From the cell containing the given text, extract its center point as (X, Y) coordinate. 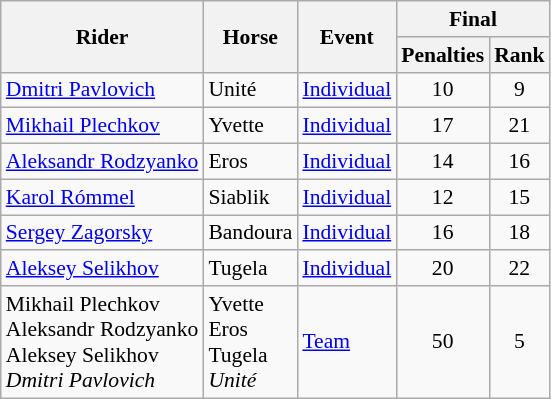
Horse (250, 36)
Aleksey Selikhov (102, 269)
Siablik (250, 197)
Yvette (250, 126)
Rider (102, 36)
50 (442, 342)
Sergey Zagorsky (102, 233)
20 (442, 269)
Mikhail Plechkov (102, 126)
22 (520, 269)
Unité (250, 90)
Dmitri Pavlovich (102, 90)
Yvette Eros Tugela Unité (250, 342)
Aleksandr Rodzyanko (102, 162)
Event (346, 36)
5 (520, 342)
10 (442, 90)
Bandoura (250, 233)
Rank (520, 55)
9 (520, 90)
Team (346, 342)
14 (442, 162)
Final (472, 19)
18 (520, 233)
Karol Rómmel (102, 197)
21 (520, 126)
Tugela (250, 269)
15 (520, 197)
12 (442, 197)
Mikhail Plechkov Aleksandr Rodzyanko Aleksey Selikhov Dmitri Pavlovich (102, 342)
Eros (250, 162)
17 (442, 126)
Penalties (442, 55)
